For the text-containing cell, return its midpoint in [x, y] coordinate format. 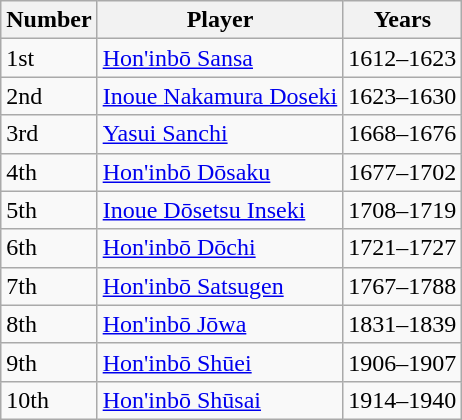
2nd [49, 96]
8th [49, 324]
1668–1676 [402, 134]
Hon'inbō Dōchi [220, 248]
10th [49, 400]
Hon'inbō Satsugen [220, 286]
Number [49, 20]
Hon'inbō Dōsaku [220, 172]
1st [49, 58]
1767–1788 [402, 286]
3rd [49, 134]
6th [49, 248]
Hon'inbō Sansa [220, 58]
1721–1727 [402, 248]
4th [49, 172]
1914–1940 [402, 400]
5th [49, 210]
Hon'inbō Shūei [220, 362]
Player [220, 20]
Inoue Dōsetsu Inseki [220, 210]
Yasui Sanchi [220, 134]
Hon'inbō Jōwa [220, 324]
1831–1839 [402, 324]
7th [49, 286]
1906–1907 [402, 362]
1677–1702 [402, 172]
9th [49, 362]
Hon'inbō Shūsai [220, 400]
1612–1623 [402, 58]
1623–1630 [402, 96]
1708–1719 [402, 210]
Inoue Nakamura Doseki [220, 96]
Years [402, 20]
